From the cell containing the given text, extract its center point as (x, y) coordinate. 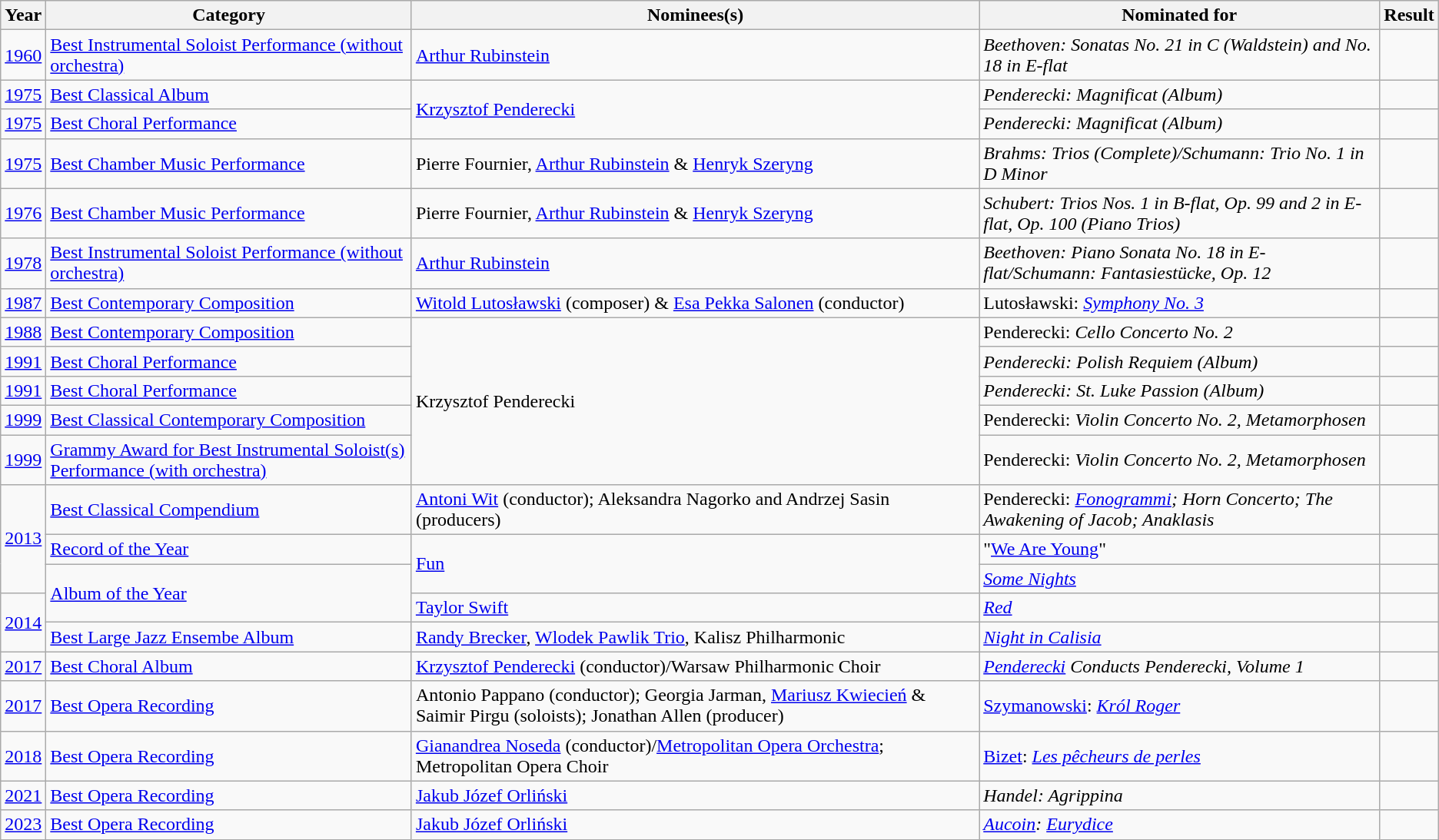
Category (229, 15)
1988 (23, 332)
Year (23, 15)
Best Classical Compendium (229, 510)
Some Nights (1179, 579)
Red (1179, 608)
Best Classical Album (229, 95)
Fun (695, 564)
Beethoven: Piano Sonata No. 18 in E-flat/Schumann: Fantasiestücke, Op. 12 (1179, 263)
2018 (23, 756)
"We Are Young" (1179, 549)
2023 (23, 825)
Grammy Award for Best Instrumental Soloist(s) Performance (with orchestra) (229, 460)
Album of the Year (229, 593)
Penderecki: Cello Concerto No. 2 (1179, 332)
1960 (23, 55)
Penderecki: Fonogrammi; Horn Concerto; The Awakening of Jacob; Anaklasis (1179, 510)
Best Choral Album (229, 666)
Nominees(s) (695, 15)
Antonio Pappano (conductor); Georgia Jarman, Mariusz Kwiecień & Saimir Pirgu (soloists); Jonathan Allen (producer) (695, 706)
Beethoven: Sonatas No. 21 in C (Waldstein) and No. 18 in E-flat (1179, 55)
Randy Brecker, Wlodek Pawlik Trio, Kalisz Philharmonic (695, 637)
Penderecki: St. Luke Passion (Album) (1179, 390)
Bizet: Les pêcheurs de perles (1179, 756)
2014 (23, 623)
Handel: Agrippina (1179, 795)
Taylor Swift (695, 608)
Gianandrea Noseda (conductor)/Metropolitan Opera Orchestra; Metropolitan Opera Choir (695, 756)
Record of the Year (229, 549)
Result (1409, 15)
Schubert: Trios Nos. 1 in B-flat, Op. 99 and 2 in E-flat, Op. 100 (Piano Trios) (1179, 214)
Brahms: Trios (Complete)/Schumann: Trio No. 1 in D Minor (1179, 163)
2013 (23, 540)
Szymanowski: Król Roger (1179, 706)
Witold Lutosławski (composer) & Esa Pekka Salonen (conductor) (695, 303)
Aucoin: Eurydice (1179, 825)
Lutosławski: Symphony No. 3 (1179, 303)
Best Classical Contemporary Composition (229, 420)
Best Large Jazz Ensembe Album (229, 637)
2021 (23, 795)
Penderecki: Polish Requiem (Album) (1179, 361)
1976 (23, 214)
Nominated for (1179, 15)
1978 (23, 263)
Night in Calisia (1179, 637)
Penderecki Conducts Penderecki, Volume 1 (1179, 666)
1987 (23, 303)
Antoni Wit (conductor); Aleksandra Nagorko and Andrzej Sasin (producers) (695, 510)
Krzysztof Penderecki (conductor)/Warsaw Philharmonic Choir (695, 666)
